For the text-containing cell, return its midpoint in (X, Y) coordinate format. 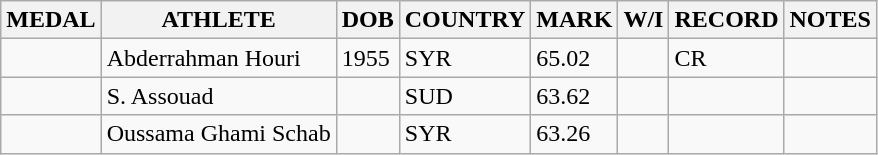
NOTES (830, 20)
Abderrahman Houri (218, 58)
CR (726, 58)
65.02 (574, 58)
MEDAL (51, 20)
SUD (465, 96)
MARK (574, 20)
ATHLETE (218, 20)
Oussama Ghami Schab (218, 134)
RECORD (726, 20)
S. Assouad (218, 96)
W/I (644, 20)
63.62 (574, 96)
COUNTRY (465, 20)
1955 (368, 58)
DOB (368, 20)
63.26 (574, 134)
